From the cell containing the given text, extract its center point as (x, y) coordinate. 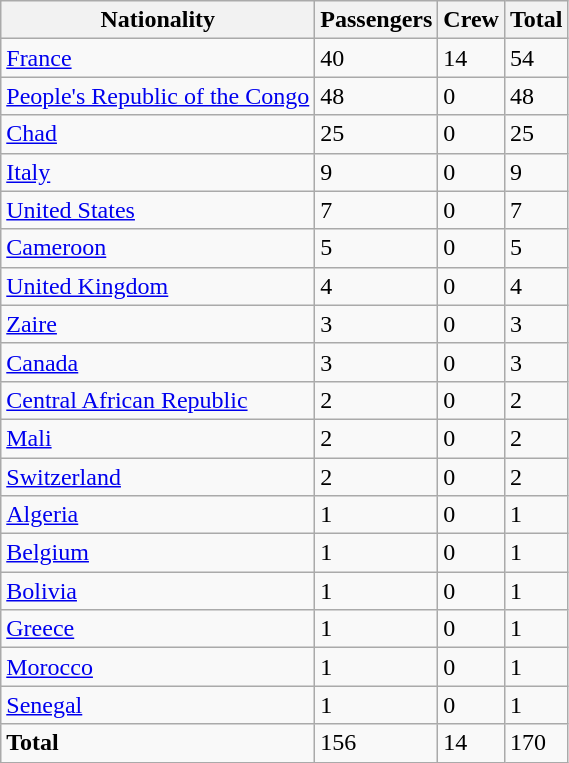
Nationality (158, 20)
Greece (158, 629)
Cameroon (158, 248)
54 (536, 58)
Senegal (158, 705)
Passengers (376, 20)
Mali (158, 438)
Morocco (158, 667)
Switzerland (158, 477)
40 (376, 58)
170 (536, 743)
Central African Republic (158, 400)
Crew (472, 20)
Canada (158, 362)
United States (158, 210)
Bolivia (158, 591)
Italy (158, 172)
156 (376, 743)
Zaire (158, 324)
People's Republic of the Congo (158, 96)
Belgium (158, 553)
France (158, 58)
United Kingdom (158, 286)
Chad (158, 134)
Algeria (158, 515)
